Search for the cell housing the specified text and yield its (x, y) center coordinate. 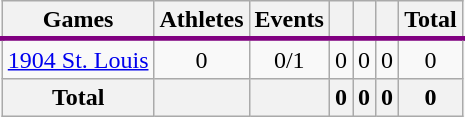
1904 St. Louis (78, 59)
Athletes (202, 20)
Events (289, 20)
0/1 (289, 59)
Games (78, 20)
